Pinpoint the cell where the given text exists, returning its (x, y) midpoint coordinate. 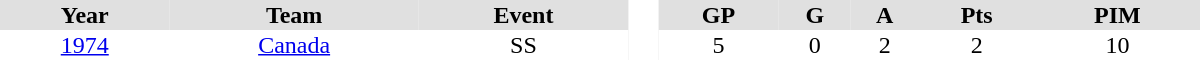
10 (1118, 45)
GP (718, 15)
SS (524, 45)
Canada (294, 45)
A (885, 15)
Year (85, 15)
G (815, 15)
1974 (85, 45)
Team (294, 15)
PIM (1118, 15)
Event (524, 15)
5 (718, 45)
Pts (976, 15)
0 (815, 45)
